Determine the [X, Y] coordinate at the center of the cell enclosing the given text.  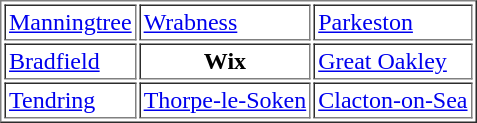
Tendring [70, 100]
Great Oakley [393, 62]
Clacton-on-Sea [393, 100]
Wix [225, 62]
Parkeston [393, 22]
Manningtree [70, 22]
Wrabness [225, 22]
Thorpe-le-Soken [225, 100]
Bradfield [70, 62]
